Pinpoint the cell where the given text exists, returning its (X, Y) midpoint coordinate. 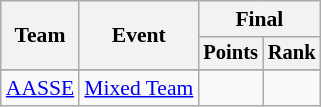
Final (259, 19)
Team (40, 36)
Event (138, 36)
Rank (292, 54)
Mixed Team (138, 88)
AASSE (40, 88)
Points (230, 54)
